From the cell containing the given text, extract its center point as (x, y) coordinate. 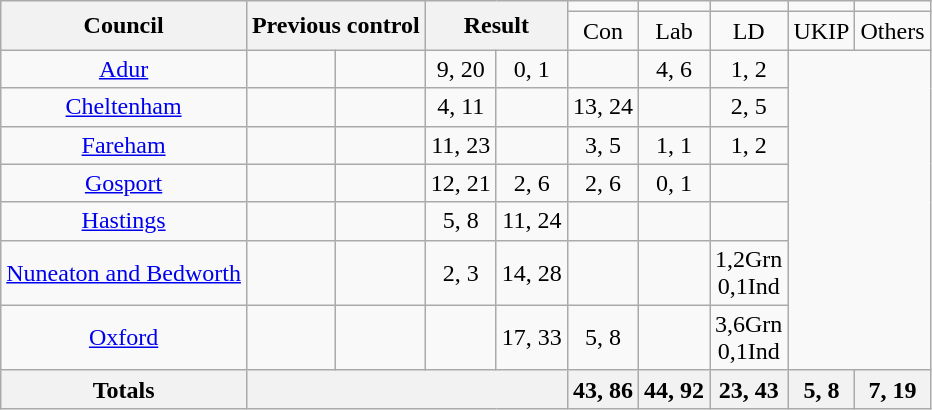
13, 24 (602, 107)
Previous control (336, 26)
4, 6 (674, 69)
7, 19 (892, 389)
Lab (674, 31)
2, 5 (749, 107)
2, 3 (460, 272)
UKIP (822, 31)
Result (496, 26)
Fareham (124, 145)
Nuneaton and Bedworth (124, 272)
17, 33 (532, 338)
11, 23 (460, 145)
1, 1 (674, 145)
3,6Grn0,1Ind (749, 338)
Council (124, 26)
12, 21 (460, 183)
14, 28 (532, 272)
Hastings (124, 221)
Others (892, 31)
3, 5 (602, 145)
11, 24 (532, 221)
Oxford (124, 338)
9, 20 (460, 69)
Con (602, 31)
43, 86 (602, 389)
Cheltenham (124, 107)
LD (749, 31)
Adur (124, 69)
Gosport (124, 183)
1,2Grn0,1Ind (749, 272)
4, 11 (460, 107)
Totals (124, 389)
23, 43 (749, 389)
44, 92 (674, 389)
